For the text-containing cell, return its midpoint in (X, Y) coordinate format. 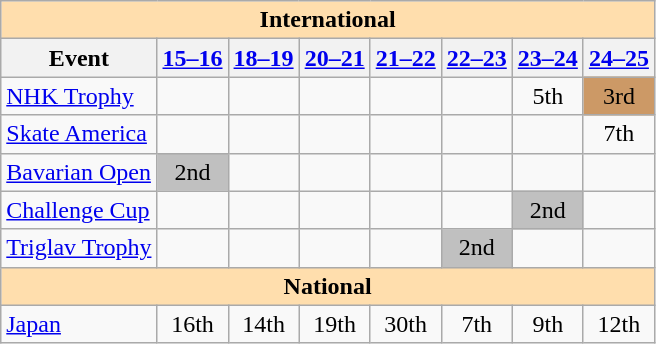
12th (618, 324)
15–16 (192, 58)
Japan (79, 324)
19th (334, 324)
20–21 (334, 58)
Triglav Trophy (79, 248)
23–24 (548, 58)
International (328, 20)
21–22 (406, 58)
NHK Trophy (79, 96)
30th (406, 324)
16th (192, 324)
5th (548, 96)
9th (548, 324)
Skate America (79, 134)
Challenge Cup (79, 210)
22–23 (476, 58)
Event (79, 58)
3rd (618, 96)
18–19 (264, 58)
14th (264, 324)
24–25 (618, 58)
National (328, 286)
Bavarian Open (79, 172)
